Find where the given text appears and provide that cell's center as [X, Y] coordinate. 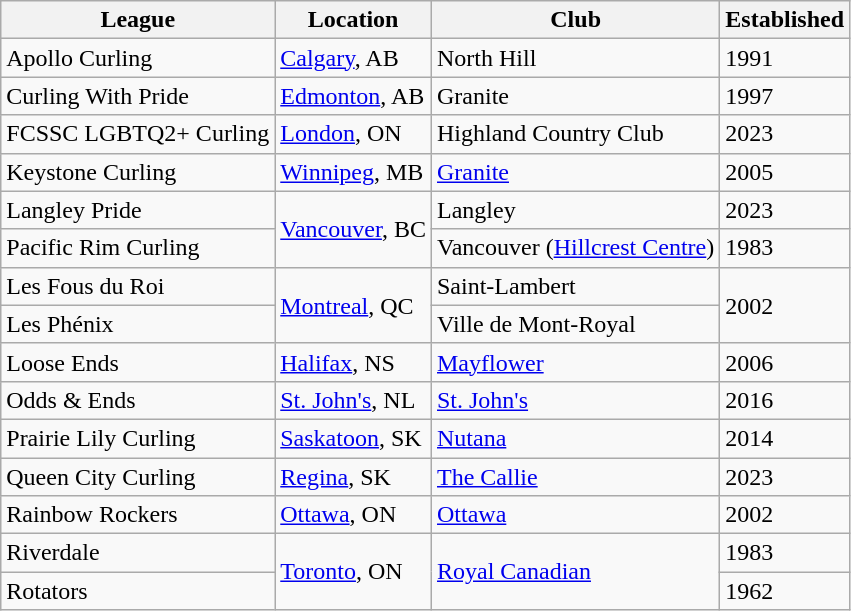
Nutana [575, 438]
Riverdale [138, 553]
Toronto, ON [354, 572]
League [138, 20]
2006 [785, 362]
North Hill [575, 58]
Established [785, 20]
Queen City Curling [138, 477]
The Callie [575, 477]
Odds & Ends [138, 400]
Rainbow Rockers [138, 515]
Club [575, 20]
Curling With Pride [138, 96]
Ottawa, ON [354, 515]
FCSSC LGBTQ2+ Curling [138, 134]
Apollo Curling [138, 58]
Keystone Curling [138, 172]
Edmonton, AB [354, 96]
London, ON [354, 134]
Calgary, AB [354, 58]
St. John's, NL [354, 400]
1997 [785, 96]
Rotators [138, 591]
Montreal, QC [354, 305]
Halifax, NS [354, 362]
Les Fous du Roi [138, 286]
Regina, SK [354, 477]
Prairie Lily Curling [138, 438]
Loose Ends [138, 362]
Location [354, 20]
Saskatoon, SK [354, 438]
2005 [785, 172]
2016 [785, 400]
2014 [785, 438]
Ville de Mont-Royal [575, 324]
Vancouver, BC [354, 229]
Highland Country Club [575, 134]
1991 [785, 58]
Mayflower [575, 362]
Vancouver (Hillcrest Centre) [575, 248]
Winnipeg, MB [354, 172]
Pacific Rim Curling [138, 248]
Les Phénix [138, 324]
Royal Canadian [575, 572]
Ottawa [575, 515]
St. John's [575, 400]
Langley [575, 210]
Saint-Lambert [575, 286]
Langley Pride [138, 210]
1962 [785, 591]
